Output the (X, Y) coordinate of the center of the cell containing the given text.  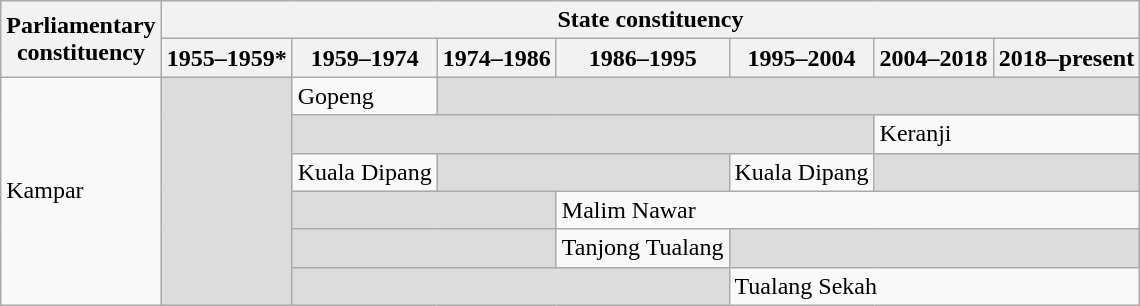
2018–present (1066, 58)
Kampar (81, 191)
Tanjong Tualang (642, 248)
1974–1986 (496, 58)
Tualang Sekah (934, 286)
1955–1959* (226, 58)
1995–2004 (802, 58)
Parliamentaryconstituency (81, 39)
Malim Nawar (848, 210)
1986–1995 (642, 58)
Gopeng (364, 96)
State constituency (650, 20)
1959–1974 (364, 58)
2004–2018 (934, 58)
Keranji (1007, 134)
